Search for the cell housing the specified text and yield its (X, Y) center coordinate. 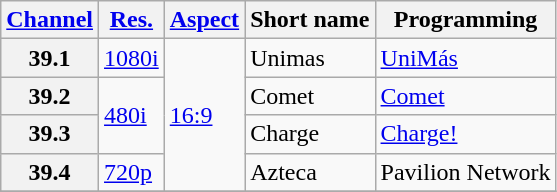
39.3 (50, 134)
720p (132, 172)
Res. (132, 20)
UniMás (466, 58)
Short name (310, 20)
39.1 (50, 58)
39.4 (50, 172)
Charge! (466, 134)
39.2 (50, 96)
Unimas (310, 58)
Programming (466, 20)
16:9 (204, 115)
480i (132, 115)
Charge (310, 134)
Pavilion Network (466, 172)
Channel (50, 20)
1080i (132, 58)
Azteca (310, 172)
Aspect (204, 20)
